Return (x, y) of the center of cell containing provided text 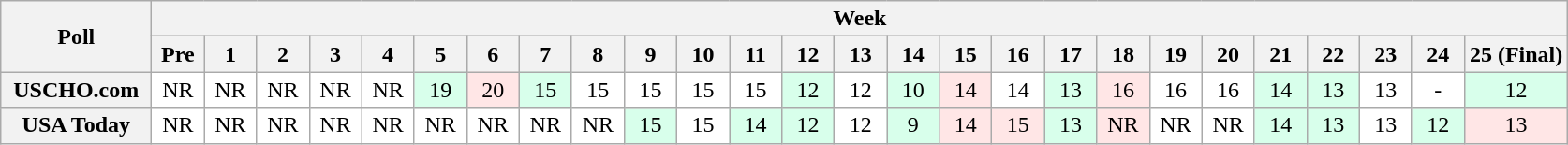
- (1438, 90)
23 (1385, 54)
1 (230, 54)
USA Today (77, 125)
25 (Final) (1516, 54)
4 (388, 54)
6 (493, 54)
22 (1333, 54)
2 (283, 54)
5 (440, 54)
Pre (178, 54)
Week (860, 19)
11 (755, 54)
21 (1280, 54)
8 (598, 54)
Poll (77, 36)
7 (545, 54)
24 (1438, 54)
USCHO.com (77, 90)
3 (335, 54)
17 (1071, 54)
18 (1123, 54)
